Return the (X, Y) coordinate for the center point of the cell that contains the specified text.  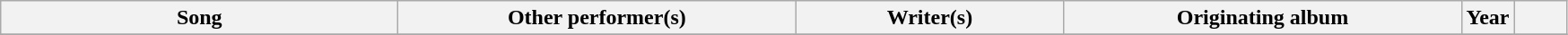
Writer(s) (929, 18)
Song (199, 18)
Year (1487, 18)
Originating album (1263, 18)
Other performer(s) (597, 18)
